Pinpoint the cell where the given text exists, returning its [X, Y] midpoint coordinate. 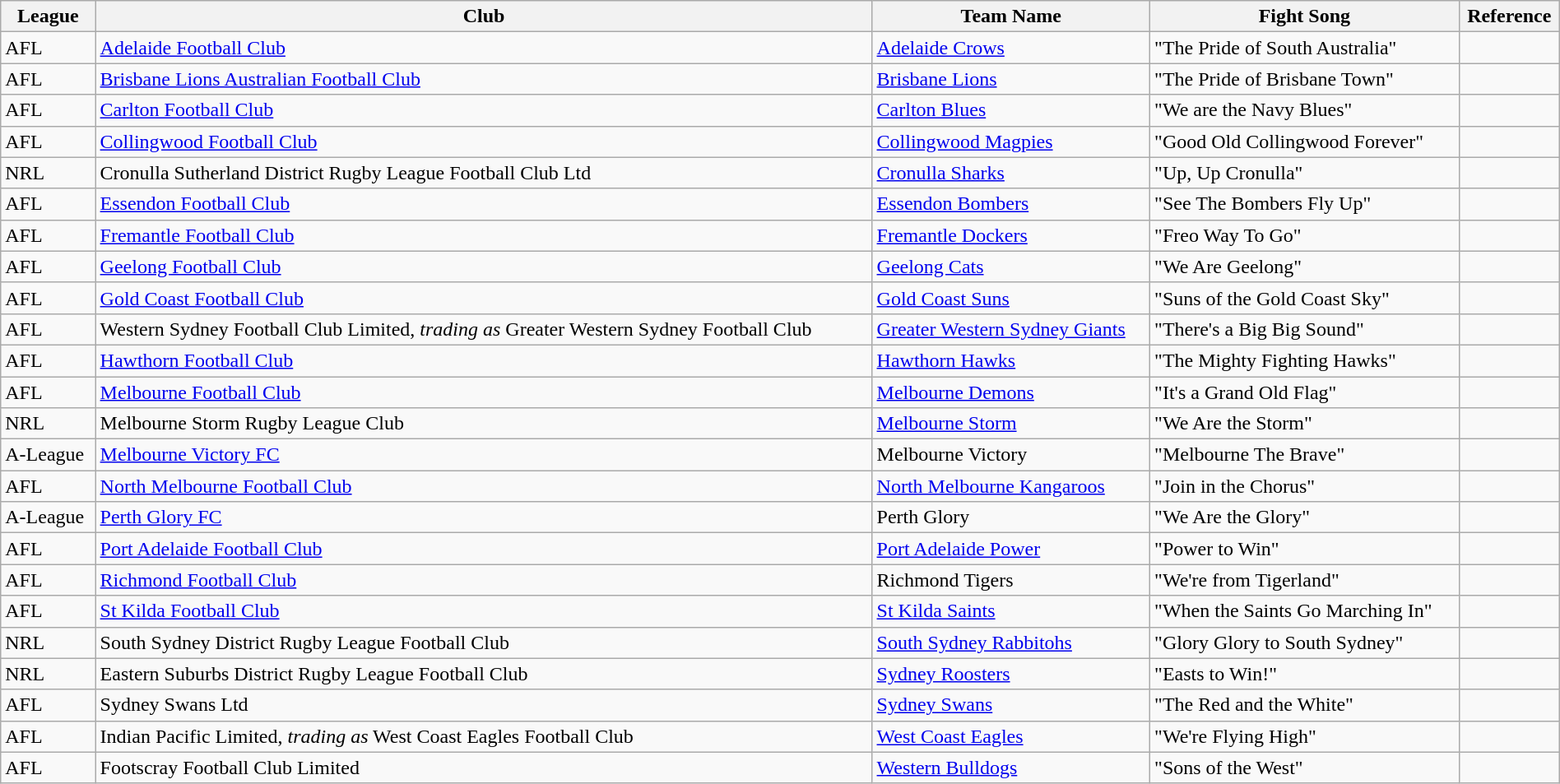
Melbourne Storm [1011, 424]
Sydney Swans [1011, 705]
Cronulla Sharks [1011, 173]
"Up, Up Cronulla" [1305, 173]
Melbourne Storm Rugby League Club [484, 424]
Port Adelaide Football Club [484, 549]
Fremantle Football Club [484, 235]
Gold Coast Suns [1011, 298]
Melbourne Demons [1011, 392]
Carlton Blues [1011, 110]
Collingwood Magpies [1011, 141]
Eastern Suburbs District Rugby League Football Club [484, 674]
Sydney Swans Ltd [484, 705]
Perth Glory [1011, 517]
"Freo Way To Go" [1305, 235]
Team Name [1011, 16]
North Melbourne Kangaroos [1011, 486]
Fight Song [1305, 16]
League [48, 16]
"Good Old Collingwood Forever" [1305, 141]
Brisbane Lions [1011, 79]
"There's a Big Big Sound" [1305, 329]
North Melbourne Football Club [484, 486]
South Sydney District Rugby League Football Club [484, 643]
Indian Pacific Limited, trading as West Coast Eagles Football Club [484, 736]
Hawthorn Football Club [484, 360]
"Power to Win" [1305, 549]
Greater Western Sydney Giants [1011, 329]
Reference [1509, 16]
"Suns of the Gold Coast Sky" [1305, 298]
Melbourne Victory FC [484, 455]
Geelong Cats [1011, 267]
Collingwood Football Club [484, 141]
St Kilda Saints [1011, 611]
Port Adelaide Power [1011, 549]
Essendon Bombers [1011, 204]
Brisbane Lions Australian Football Club [484, 79]
Cronulla Sutherland District Rugby League Football Club Ltd [484, 173]
"We are the Navy Blues" [1305, 110]
Western Sydney Football Club Limited, trading as Greater Western Sydney Football Club [484, 329]
"We're Flying High" [1305, 736]
St Kilda Football Club [484, 611]
Melbourne Football Club [484, 392]
"The Pride of South Australia" [1305, 48]
West Coast Eagles [1011, 736]
Footscray Football Club Limited [484, 768]
"The Pride of Brisbane Town" [1305, 79]
"When the Saints Go Marching In" [1305, 611]
Adelaide Football Club [484, 48]
Sydney Roosters [1011, 674]
"We're from Tigerland" [1305, 580]
Fremantle Dockers [1011, 235]
Richmond Tigers [1011, 580]
Geelong Football Club [484, 267]
"Glory Glory to South Sydney" [1305, 643]
Perth Glory FC [484, 517]
Adelaide Crows [1011, 48]
"We Are the Glory" [1305, 517]
Hawthorn Hawks [1011, 360]
"Join in the Chorus" [1305, 486]
"It's a Grand Old Flag" [1305, 392]
"We Are the Storm" [1305, 424]
Western Bulldogs [1011, 768]
"Easts to Win!" [1305, 674]
"The Mighty Fighting Hawks" [1305, 360]
"Melbourne The Brave" [1305, 455]
Gold Coast Football Club [484, 298]
Melbourne Victory [1011, 455]
Carlton Football Club [484, 110]
South Sydney Rabbitohs [1011, 643]
"The Red and the White" [1305, 705]
Essendon Football Club [484, 204]
Richmond Football Club [484, 580]
Club [484, 16]
"Sons of the West" [1305, 768]
"We Are Geelong" [1305, 267]
"See The Bombers Fly Up" [1305, 204]
